Search for the cell housing the specified text and yield its [X, Y] center coordinate. 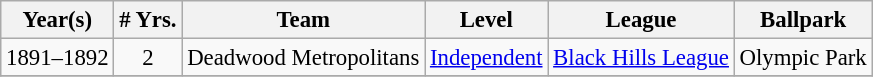
League [641, 20]
1891–1892 [58, 58]
Ballpark [803, 20]
Team [304, 20]
# Yrs. [148, 20]
Olympic Park [803, 58]
2 [148, 58]
Year(s) [58, 20]
Level [486, 20]
Independent [486, 58]
Deadwood Metropolitans [304, 58]
Black Hills League [641, 58]
